Scan for the cell matching the given text and deliver its [x, y] coordinate at center. 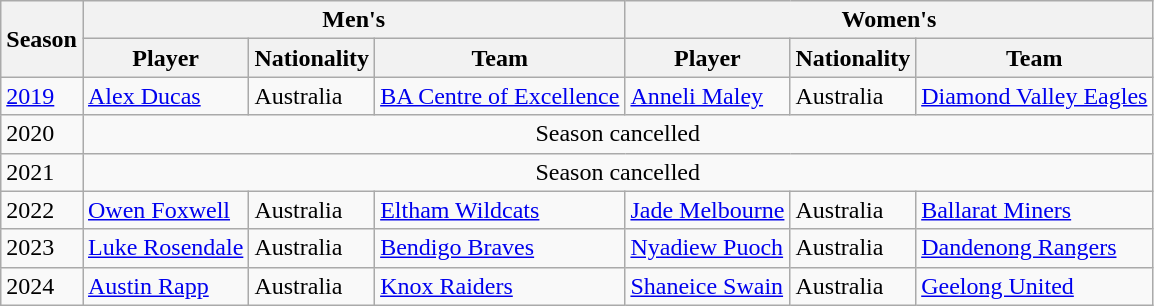
2023 [42, 248]
Ballarat Miners [1034, 210]
Shaneice Swain [708, 286]
Knox Raiders [500, 286]
Dandenong Rangers [1034, 248]
2022 [42, 210]
2020 [42, 134]
Nyadiew Puoch [708, 248]
Alex Ducas [165, 96]
Eltham Wildcats [500, 210]
Geelong United [1034, 286]
2024 [42, 286]
Jade Melbourne [708, 210]
Men's [353, 20]
Anneli Maley [708, 96]
Diamond Valley Eagles [1034, 96]
2019 [42, 96]
Austin Rapp [165, 286]
2021 [42, 172]
BA Centre of Excellence [500, 96]
Luke Rosendale [165, 248]
Owen Foxwell [165, 210]
Women's [889, 20]
Bendigo Braves [500, 248]
Season [42, 39]
